Capture the cell that displays the provided text and extract its [x, y] central coordinate. 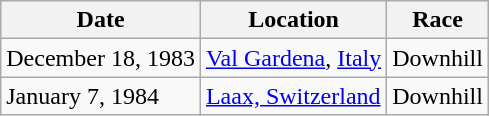
Location [293, 20]
December 18, 1983 [101, 58]
Val Gardena, Italy [293, 58]
Laax, Switzerland [293, 96]
Date [101, 20]
Race [438, 20]
January 7, 1984 [101, 96]
